Pinpoint the cell where the given text exists, returning its [x, y] midpoint coordinate. 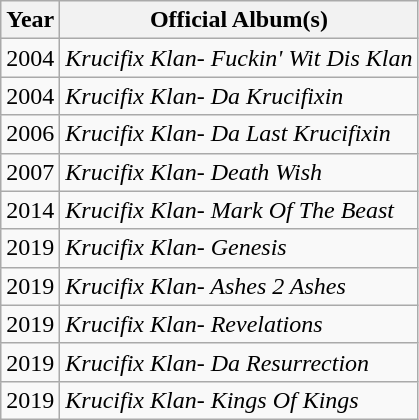
Official Album(s) [239, 20]
Krucifix Klan- Revelations [239, 324]
Krucifix Klan- Da Last Krucifixin [239, 134]
Krucifix Klan- Mark Of The Beast [239, 210]
Krucifix Klan- Genesis [239, 248]
Krucifix Klan- Ashes 2 Ashes [239, 286]
2006 [30, 134]
Year [30, 20]
Krucifix Klan- Death Wish [239, 172]
2014 [30, 210]
Krucifix Klan- Kings Of Kings [239, 400]
Krucifix Klan- Da Resurrection [239, 362]
Krucifix Klan- Fuckin' Wit Dis Klan [239, 58]
Krucifix Klan- Da Krucifixin [239, 96]
2007 [30, 172]
